Provide the (x, y) coordinate of the cell's center where the given text is located.  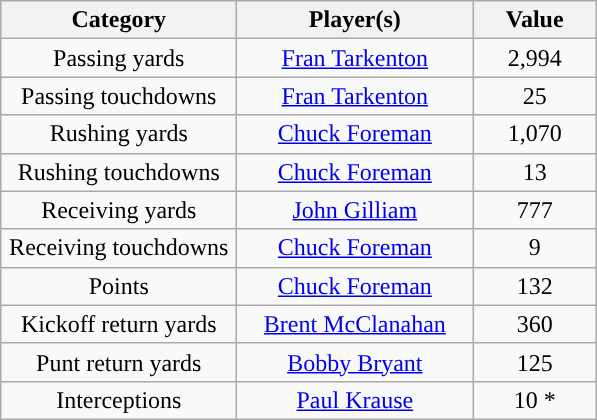
Category (119, 20)
777 (535, 210)
Kickoff return yards (119, 324)
Value (535, 20)
Rushing yards (119, 134)
Rushing touchdowns (119, 172)
Paul Krause (355, 400)
John Gilliam (355, 210)
Bobby Bryant (355, 362)
Player(s) (355, 20)
13 (535, 172)
Passing yards (119, 58)
125 (535, 362)
132 (535, 286)
9 (535, 248)
1,070 (535, 134)
Punt return yards (119, 362)
Receiving touchdowns (119, 248)
2,994 (535, 58)
360 (535, 324)
Interceptions (119, 400)
25 (535, 96)
Points (119, 286)
Brent McClanahan (355, 324)
Receiving yards (119, 210)
Passing touchdowns (119, 96)
10 * (535, 400)
